For the text-containing cell, return its midpoint in [x, y] coordinate format. 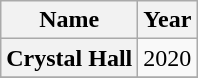
Name [70, 20]
2020 [168, 58]
Crystal Hall [70, 58]
Year [168, 20]
